Determine the [x, y] coordinate at the center of the cell enclosing the given text.  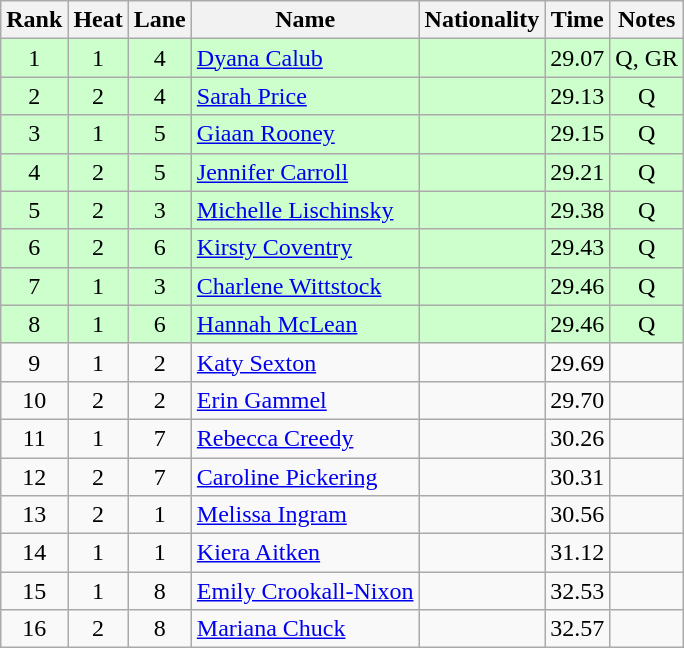
29.70 [578, 400]
Name [305, 20]
Mariana Chuck [305, 629]
Melissa Ingram [305, 515]
16 [34, 629]
Dyana Calub [305, 58]
Heat [98, 20]
Emily Crookall-Nixon [305, 591]
29.07 [578, 58]
Notes [647, 20]
Jennifer Carroll [305, 172]
29.38 [578, 210]
Caroline Pickering [305, 477]
Katy Sexton [305, 362]
30.26 [578, 438]
15 [34, 591]
Giaan Rooney [305, 134]
29.69 [578, 362]
10 [34, 400]
Kiera Aitken [305, 553]
Sarah Price [305, 96]
Lane [160, 20]
12 [34, 477]
32.53 [578, 591]
9 [34, 362]
30.56 [578, 515]
Charlene Wittstock [305, 286]
29.21 [578, 172]
31.12 [578, 553]
Rank [34, 20]
32.57 [578, 629]
Q, GR [647, 58]
30.31 [578, 477]
Hannah McLean [305, 324]
29.13 [578, 96]
Kirsty Coventry [305, 248]
29.43 [578, 248]
13 [34, 515]
29.15 [578, 134]
Rebecca Creedy [305, 438]
Erin Gammel [305, 400]
Michelle Lischinsky [305, 210]
Nationality [482, 20]
11 [34, 438]
14 [34, 553]
Time [578, 20]
